Locate the cell with the specified text and output its [x, y] center coordinate. 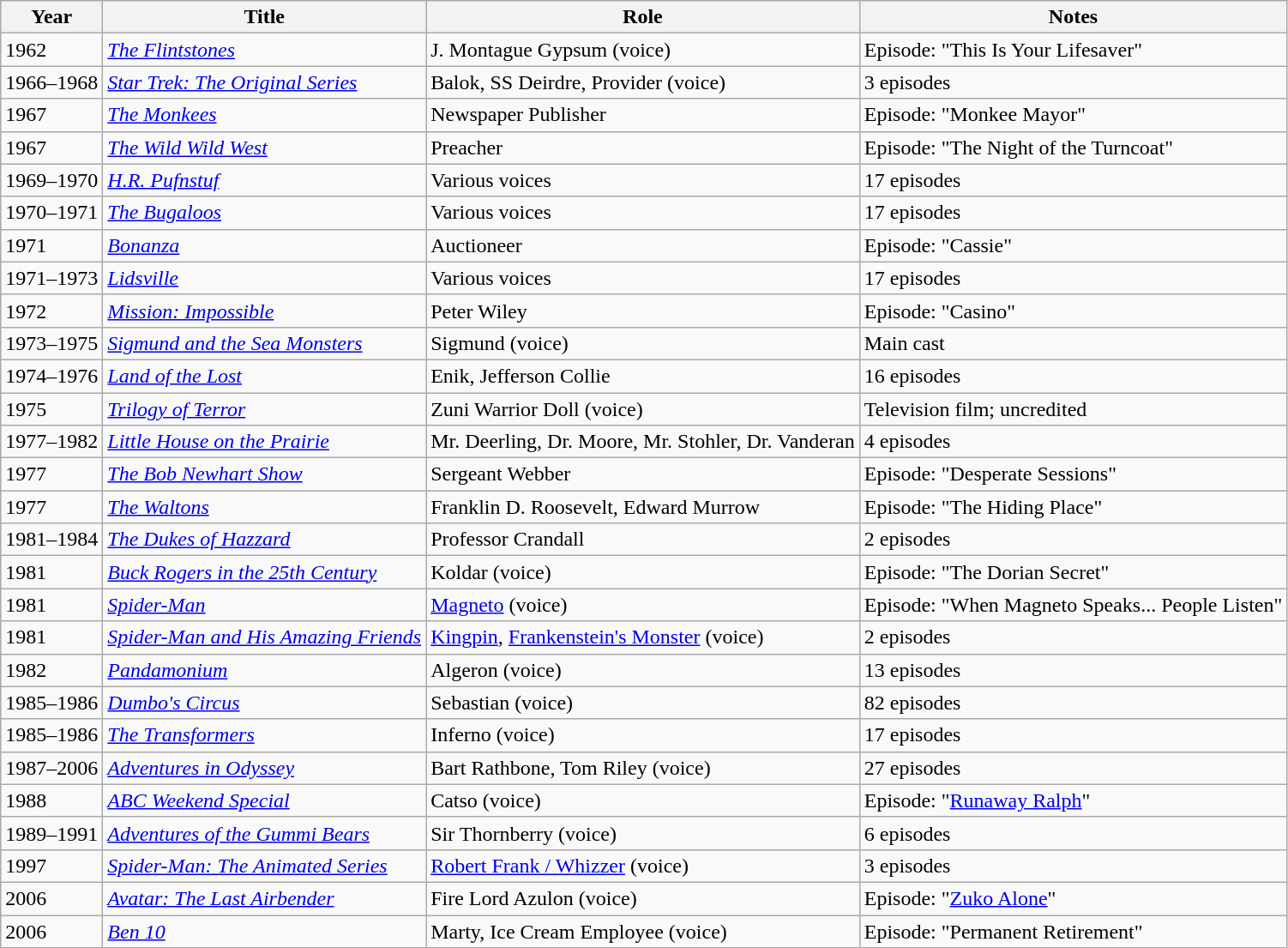
The Bugaloos [264, 213]
Koldar (voice) [643, 572]
Sebastian (voice) [643, 703]
16 episodes [1074, 376]
4 episodes [1074, 442]
Trilogy of Terror [264, 409]
The Transformers [264, 735]
The Waltons [264, 507]
Auctioneer [643, 245]
The Flintstones [264, 50]
Sergeant Webber [643, 474]
Television film; uncredited [1074, 409]
H.R. Pufnstuf [264, 180]
Adventures in Odyssey [264, 768]
1962 [51, 50]
Zuni Warrior Doll (voice) [643, 409]
The Wild Wild West [264, 148]
Magneto (voice) [643, 605]
Role [643, 17]
Avatar: The Last Airbender [264, 898]
J. Montague Gypsum (voice) [643, 50]
Episode: "Desperate Sessions" [1074, 474]
Bart Rathbone, Tom Riley (voice) [643, 768]
Kingpin, Frankenstein's Monster (voice) [643, 637]
1977–1982 [51, 442]
Bonanza [264, 245]
Notes [1074, 17]
ABC Weekend Special [264, 800]
Episode: "The Hiding Place" [1074, 507]
Little House on the Prairie [264, 442]
Star Trek: The Original Series [264, 82]
Robert Frank / Whizzer (voice) [643, 866]
Mr. Deerling, Dr. Moore, Mr. Stohler, Dr. Vanderan [643, 442]
1969–1970 [51, 180]
Franklin D. Roosevelt, Edward Murrow [643, 507]
Lidsville [264, 278]
Sigmund and the Sea Monsters [264, 343]
Buck Rogers in the 25th Century [264, 572]
Sigmund (voice) [643, 343]
Mission: Impossible [264, 311]
1981–1984 [51, 540]
Newspaper Publisher [643, 115]
Algeron (voice) [643, 670]
82 episodes [1074, 703]
27 episodes [1074, 768]
Professor Crandall [643, 540]
1975 [51, 409]
Episode: "Casino" [1074, 311]
1972 [51, 311]
1971 [51, 245]
1997 [51, 866]
1987–2006 [51, 768]
Preacher [643, 148]
13 episodes [1074, 670]
1989–1991 [51, 833]
Title [264, 17]
Dumbo's Circus [264, 703]
The Dukes of Hazzard [264, 540]
1971–1973 [51, 278]
Spider-Man: The Animated Series [264, 866]
Episode: "When Magneto Speaks... People Listen" [1074, 605]
Main cast [1074, 343]
Enik, Jefferson Collie [643, 376]
Catso (voice) [643, 800]
Episode: "Zuko Alone" [1074, 898]
1988 [51, 800]
Episode: "The Night of the Turncoat" [1074, 148]
1973–1975 [51, 343]
1974–1976 [51, 376]
Year [51, 17]
Balok, SS Deirdre, Provider (voice) [643, 82]
Fire Lord Azulon (voice) [643, 898]
Pandamonium [264, 670]
Land of the Lost [264, 376]
Sir Thornberry (voice) [643, 833]
Spider-Man and His Amazing Friends [264, 637]
Episode: "The Dorian Secret" [1074, 572]
Episode: "Monkee Mayor" [1074, 115]
Inferno (voice) [643, 735]
The Bob Newhart Show [264, 474]
The Monkees [264, 115]
1970–1971 [51, 213]
Spider-Man [264, 605]
Episode: "This Is Your Lifesaver" [1074, 50]
1966–1968 [51, 82]
Episode: "Permanent Retirement" [1074, 931]
Marty, Ice Cream Employee (voice) [643, 931]
Adventures of the Gummi Bears [264, 833]
Ben 10 [264, 931]
Episode: "Cassie" [1074, 245]
6 episodes [1074, 833]
Episode: "Runaway Ralph" [1074, 800]
1982 [51, 670]
Peter Wiley [643, 311]
